Provide the [X, Y] coordinate of the cell's center where the given text is located.  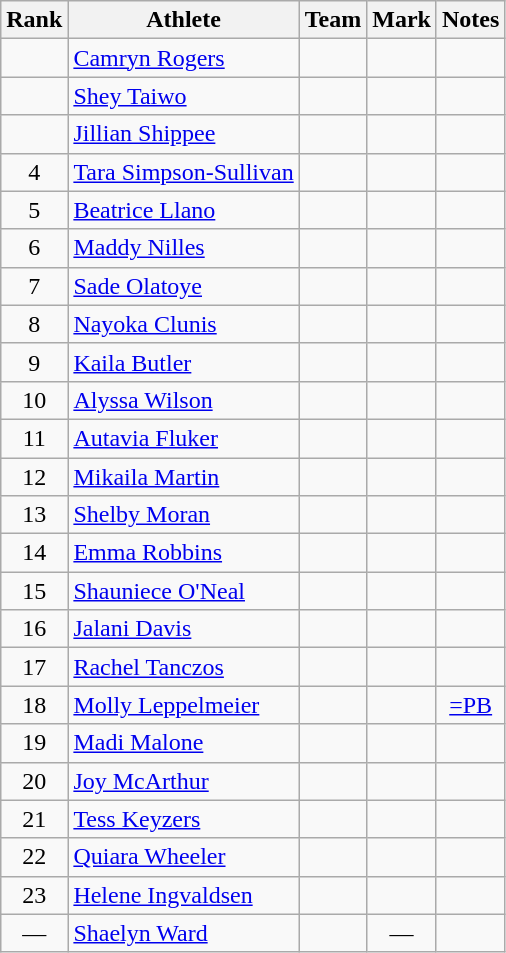
Sade Olatoye [184, 286]
21 [34, 819]
Emma Robbins [184, 553]
12 [34, 477]
11 [34, 438]
9 [34, 362]
Mikaila Martin [184, 477]
Shauniece O'Neal [184, 591]
10 [34, 400]
8 [34, 324]
17 [34, 667]
Shaelyn Ward [184, 933]
=PB [470, 705]
Molly Leppelmeier [184, 705]
19 [34, 743]
Madi Malone [184, 743]
5 [34, 210]
Mark [402, 20]
15 [34, 591]
7 [34, 286]
Alyssa Wilson [184, 400]
Beatrice Llano [184, 210]
Jalani Davis [184, 629]
Rachel Tanczos [184, 667]
14 [34, 553]
Camryn Rogers [184, 58]
Nayoka Clunis [184, 324]
Quiara Wheeler [184, 857]
Shey Taiwo [184, 96]
Maddy Nilles [184, 248]
Tara Simpson-Sullivan [184, 172]
Autavia Fluker [184, 438]
Athlete [184, 20]
20 [34, 781]
22 [34, 857]
18 [34, 705]
23 [34, 895]
Tess Keyzers [184, 819]
Kaila Butler [184, 362]
13 [34, 515]
Joy McArthur [184, 781]
Rank [34, 20]
Team [333, 20]
Notes [470, 20]
16 [34, 629]
Shelby Moran [184, 515]
Helene Ingvaldsen [184, 895]
6 [34, 248]
4 [34, 172]
Jillian Shippee [184, 134]
